For the text-containing cell, return its midpoint in [x, y] coordinate format. 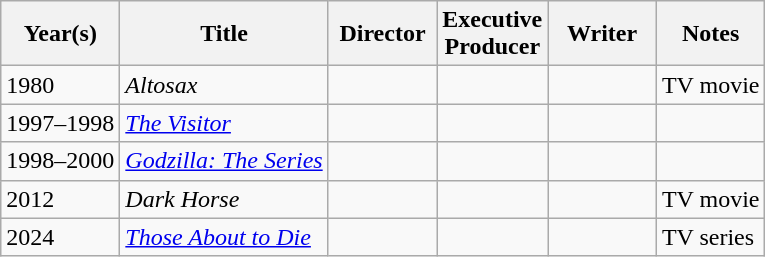
2012 [60, 199]
Writer [602, 34]
Title [224, 34]
Altosax [224, 85]
1980 [60, 85]
ExecutiveProducer [492, 34]
TV series [710, 237]
2024 [60, 237]
Godzilla: The Series [224, 161]
The Visitor [224, 123]
1998–2000 [60, 161]
Notes [710, 34]
Dark Horse [224, 199]
Those About to Die [224, 237]
1997–1998 [60, 123]
Year(s) [60, 34]
Director [382, 34]
